For the text-containing cell, return its midpoint in [X, Y] coordinate format. 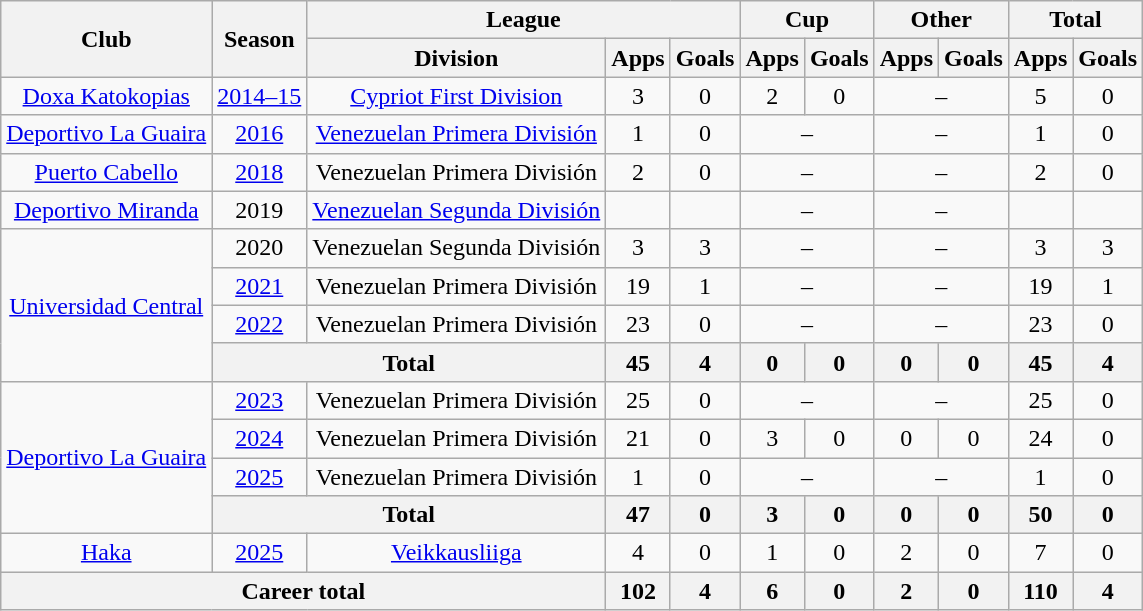
Veikkausliiga [456, 553]
League [524, 20]
2019 [260, 210]
5 [1040, 96]
Club [106, 39]
Puerto Cabello [106, 172]
2023 [260, 400]
Deportivo Miranda [106, 210]
2014–15 [260, 96]
Season [260, 39]
Division [456, 58]
Doxa Katokopias [106, 96]
110 [1040, 591]
Career total [304, 591]
102 [638, 591]
7 [1040, 553]
24 [1040, 438]
2022 [260, 324]
Haka [106, 553]
2020 [260, 248]
Universidad Central [106, 305]
Cup [807, 20]
47 [638, 515]
50 [1040, 515]
Cypriot First Division [456, 96]
Other [941, 20]
2021 [260, 286]
21 [638, 438]
2016 [260, 134]
2024 [260, 438]
6 [772, 591]
2018 [260, 172]
